Determine the (x, y) coordinate at the center of the cell enclosing the given text.  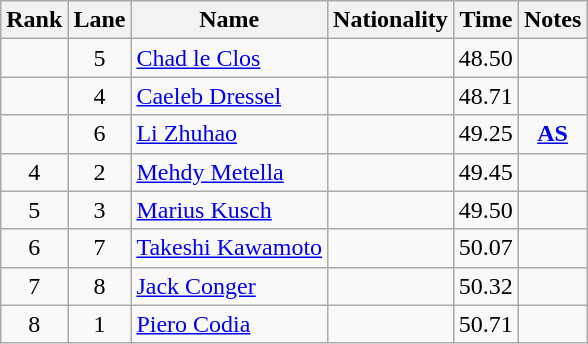
Li Zhuhao (230, 134)
49.50 (486, 210)
Jack Conger (230, 286)
Lane (100, 20)
49.45 (486, 172)
Chad le Clos (230, 58)
Takeshi Kawamoto (230, 248)
Time (486, 20)
Rank (34, 20)
Piero Codia (230, 324)
Mehdy Metella (230, 172)
1 (100, 324)
50.71 (486, 324)
50.07 (486, 248)
Notes (552, 20)
2 (100, 172)
50.32 (486, 286)
49.25 (486, 134)
Nationality (391, 20)
48.50 (486, 58)
AS (552, 134)
Caeleb Dressel (230, 96)
48.71 (486, 96)
Name (230, 20)
3 (100, 210)
Marius Kusch (230, 210)
